Find where the given text appears and provide that cell's center as (X, Y) coordinate. 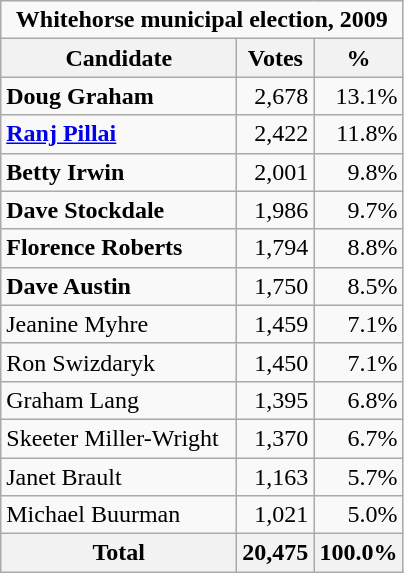
13.1% (358, 96)
1,163 (276, 477)
Graham Lang (119, 400)
Ron Swizdaryk (119, 362)
2,678 (276, 96)
Dave Austin (119, 286)
Florence Roberts (119, 248)
9.8% (358, 172)
Whitehorse municipal election, 2009 (202, 20)
% (358, 58)
Total (119, 553)
5.0% (358, 515)
1,459 (276, 324)
1,750 (276, 286)
20,475 (276, 553)
1,395 (276, 400)
1,794 (276, 248)
2,001 (276, 172)
1,450 (276, 362)
9.7% (358, 210)
5.7% (358, 477)
Janet Brault (119, 477)
Dave Stockdale (119, 210)
100.0% (358, 553)
11.8% (358, 134)
1,021 (276, 515)
Doug Graham (119, 96)
8.5% (358, 286)
6.8% (358, 400)
1,986 (276, 210)
2,422 (276, 134)
6.7% (358, 438)
Candidate (119, 58)
Betty Irwin (119, 172)
Votes (276, 58)
1,370 (276, 438)
8.8% (358, 248)
Michael Buurman (119, 515)
Ranj Pillai (119, 134)
Jeanine Myhre (119, 324)
Skeeter Miller-Wright (119, 438)
